Extract the (x, y) coordinate from the center of the cell holding the provided text.  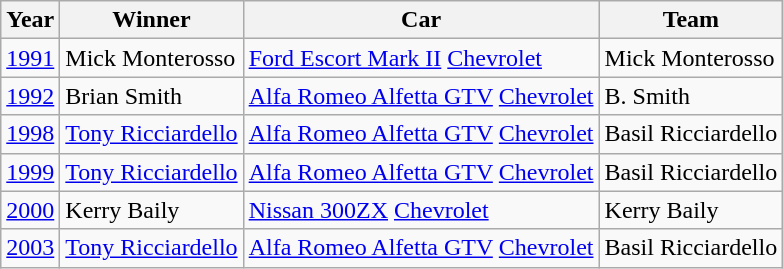
2003 (30, 248)
Ford Escort Mark II Chevrolet (421, 58)
1992 (30, 96)
B. Smith (691, 96)
Brian Smith (152, 96)
Car (421, 20)
1999 (30, 172)
Nissan 300ZX Chevrolet (421, 210)
Winner (152, 20)
Year (30, 20)
1998 (30, 134)
2000 (30, 210)
1991 (30, 58)
Team (691, 20)
